From the cell containing the given text, extract its center point as [x, y] coordinate. 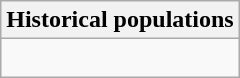
Historical populations [120, 20]
